From the cell containing the given text, extract its center point as [x, y] coordinate. 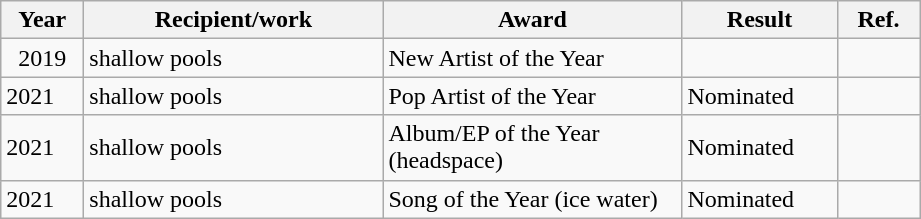
2019 [42, 58]
Recipient/work [234, 20]
Ref. [878, 20]
Award [532, 20]
Song of the Year (ice water) [532, 199]
New Artist of the Year [532, 58]
Pop Artist of the Year [532, 96]
Album/EP of the Year (headspace) [532, 148]
Year [42, 20]
Result [760, 20]
